Identify which cell holds the provided text, then report its (X, Y) central coordinate. 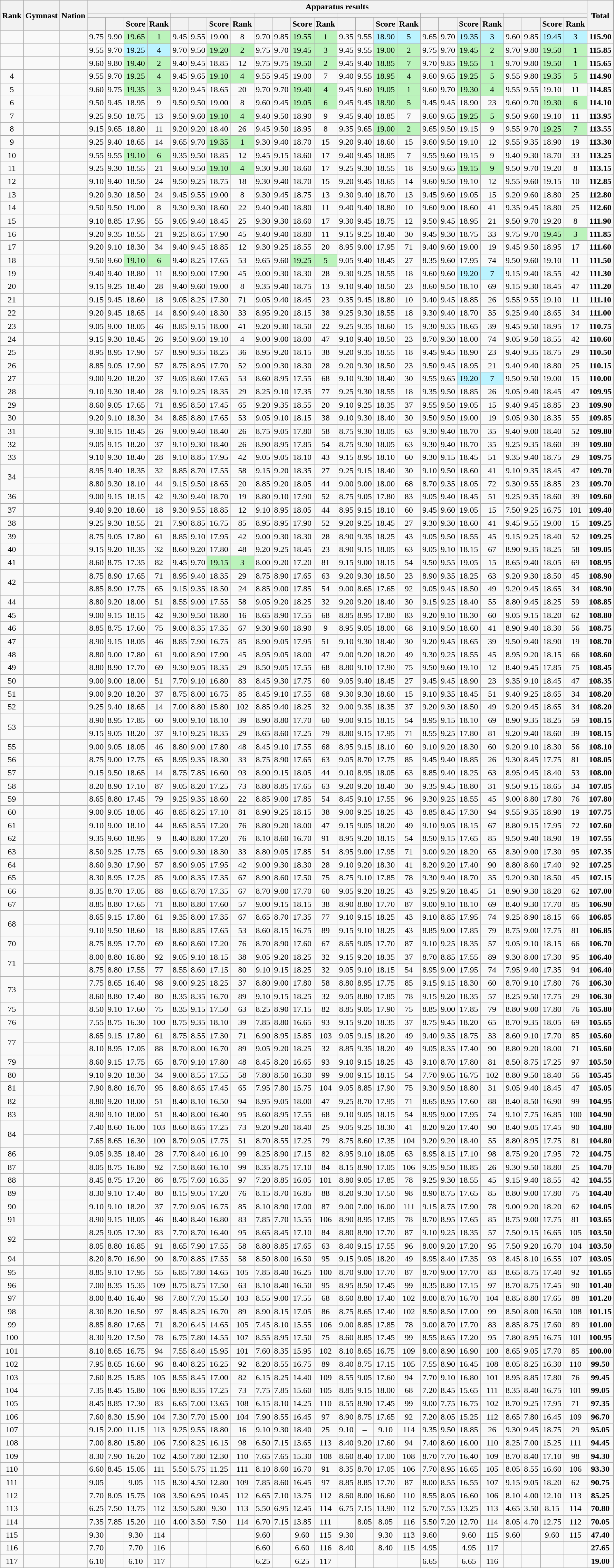
108.35 (600, 681)
112.80 (600, 195)
108.95 (600, 562)
10.45 (219, 1496)
101.15 (600, 1311)
108.45 (600, 668)
Total (600, 15)
12.80 (219, 1482)
111.10 (600, 300)
90.75 (600, 1482)
110.00 (600, 379)
108.85 (600, 602)
12.10 (552, 1496)
47.40 (600, 1535)
– (365, 1430)
7.45 (263, 1325)
13.25 (469, 1509)
5.80 (198, 1509)
104.75 (600, 1154)
85.25 (600, 1496)
40 (12, 549)
108.05 (600, 759)
108.70 (600, 641)
110.60 (600, 339)
15.65 (469, 1390)
14.55 (219, 1338)
97.35 (600, 1403)
9.90 (115, 37)
Apparatus results (337, 7)
110.15 (600, 366)
104.55 (600, 1180)
6.45 (198, 1325)
105.65 (600, 1023)
99.45 (600, 1377)
2.00 (115, 1430)
100.00 (600, 1351)
6.85 (180, 1272)
70.05 (600, 1522)
12.75 (552, 1522)
6.50 (263, 1443)
115.65 (600, 63)
111.30 (600, 273)
7.30 (180, 1416)
103.05 (600, 1259)
14.40 (302, 1377)
16.35 (219, 1180)
113.95 (600, 116)
50 (12, 681)
99.50 (600, 1364)
109.75 (600, 457)
113.30 (600, 142)
70 (12, 943)
107.60 (600, 825)
104.90 (600, 1114)
106.90 (600, 904)
5.70 (430, 1509)
108.75 (600, 628)
113.25 (600, 155)
101.20 (600, 1298)
108.60 (600, 655)
12.45 (302, 1509)
15.30 (302, 1456)
107.75 (600, 812)
104.05 (600, 1207)
6.90 (263, 1036)
110.75 (600, 326)
113.15 (600, 168)
70.80 (600, 1509)
15.00 (219, 1416)
15.20 (136, 1522)
111.20 (600, 287)
15.90 (136, 1416)
112.85 (600, 182)
64 (12, 865)
14.25 (302, 1403)
105.05 (600, 1088)
95.05 (600, 1430)
115.90 (600, 37)
111.00 (600, 313)
111.85 (600, 234)
104.70 (600, 1167)
105.45 (600, 1075)
100.95 (600, 1338)
15.35 (136, 1285)
109.60 (600, 497)
104.95 (600, 1101)
111.60 (600, 247)
4.70 (531, 1522)
103.65 (600, 1220)
106.70 (600, 943)
15.05 (136, 1469)
16.05 (302, 1180)
15.50 (219, 1298)
93.30 (600, 1469)
111.50 (600, 260)
109.05 (600, 549)
4.65 (513, 1509)
107.85 (600, 786)
94.30 (600, 1456)
108.80 (600, 615)
108.00 (600, 773)
105.50 (600, 1062)
Gymnast (41, 15)
107.15 (600, 878)
Nation (73, 15)
107.55 (600, 839)
105.80 (600, 1009)
94.45 (600, 1443)
7.10 (281, 1496)
96.70 (600, 1416)
13.85 (302, 1522)
101.65 (600, 1272)
5.75 (198, 1469)
19.65 (136, 37)
107.00 (600, 891)
114.85 (600, 89)
15.60 (302, 1390)
109.90 (600, 405)
11.15 (136, 1430)
104.40 (600, 1193)
101.00 (600, 1325)
16.15 (219, 1443)
109.40 (600, 510)
108.10 (600, 746)
12.70 (469, 1522)
110.50 (600, 352)
107.80 (600, 799)
11.25 (219, 1469)
13.90 (385, 1509)
109.95 (600, 392)
109.85 (600, 418)
27.65 (600, 1548)
114.10 (600, 103)
112.60 (600, 208)
107.35 (600, 852)
111.90 (600, 221)
113.55 (600, 129)
12.30 (219, 1456)
114.90 (600, 76)
6.70 (263, 1522)
101.40 (600, 1285)
115.85 (600, 50)
107.25 (600, 865)
99.05 (600, 1390)
16.20 (136, 1456)
